Find where the given text appears and provide that cell's center as [X, Y] coordinate. 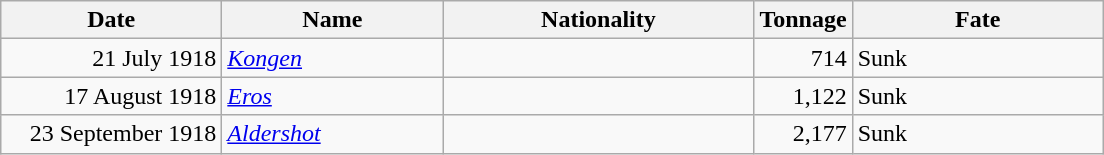
Tonnage [803, 20]
Kongen [332, 58]
Nationality [598, 20]
Aldershot [332, 134]
1,122 [803, 96]
Name [332, 20]
2,177 [803, 134]
23 September 1918 [112, 134]
Eros [332, 96]
Fate [978, 20]
714 [803, 58]
21 July 1918 [112, 58]
Date [112, 20]
17 August 1918 [112, 96]
